Locate the cell with the specified text and output its [X, Y] center coordinate. 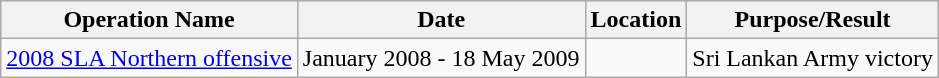
Location [636, 20]
Sri Lankan Army victory [813, 58]
Date [441, 20]
Operation Name [150, 20]
Purpose/Result [813, 20]
2008 SLA Northern offensive [150, 58]
January 2008 - 18 May 2009 [441, 58]
